Output the (x, y) coordinate of the center of the cell containing the given text.  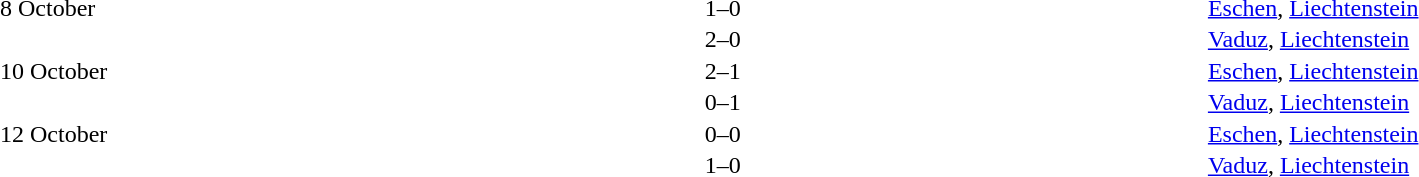
0–1 (723, 103)
0–0 (723, 134)
2–0 (723, 39)
2–1 (723, 71)
